Output the [X, Y] coordinate of the center of the cell containing the given text.  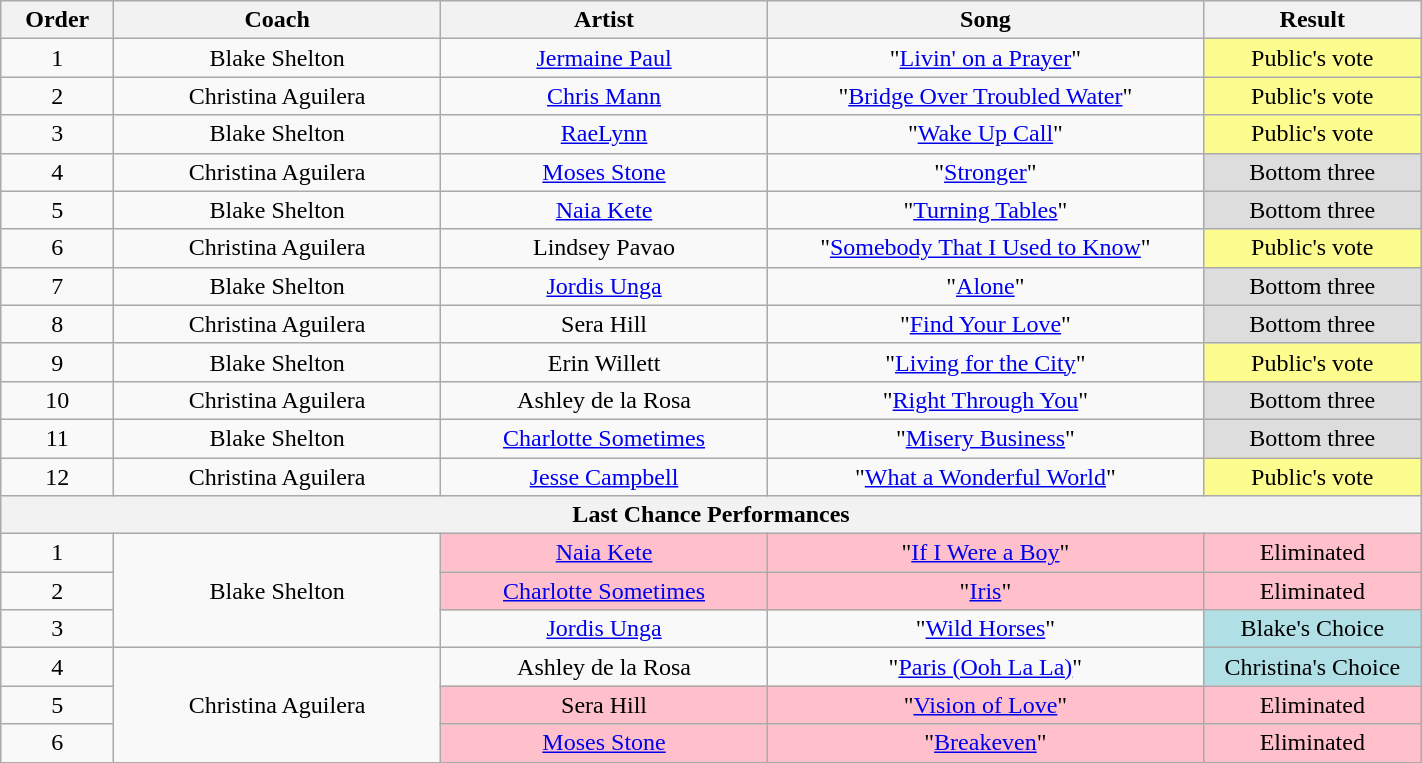
Coach [278, 20]
Artist [604, 20]
Blake's Choice [1312, 629]
"Livin' on a Prayer" [985, 58]
8 [58, 324]
"What a Wonderful World" [985, 477]
7 [58, 286]
Order [58, 20]
Erin Willett [604, 362]
"Bridge Over Troubled Water" [985, 96]
"Wake Up Call" [985, 134]
Result [1312, 20]
"Vision of Love" [985, 705]
Jesse Campbell [604, 477]
RaeLynn [604, 134]
"Iris" [985, 591]
10 [58, 400]
"Paris (Ooh La La)" [985, 667]
"Somebody That I Used to Know" [985, 248]
"Living for the City" [985, 362]
Christina's Choice [1312, 667]
Song [985, 20]
9 [58, 362]
"Stronger" [985, 172]
"If I Were a Boy" [985, 553]
"Misery Business" [985, 438]
"Right Through You" [985, 400]
12 [58, 477]
Last Chance Performances [711, 515]
"Find Your Love" [985, 324]
"Alone" [985, 286]
Jermaine Paul [604, 58]
Chris Mann [604, 96]
Lindsey Pavao [604, 248]
"Turning Tables" [985, 210]
"Breakeven" [985, 743]
11 [58, 438]
"Wild Horses" [985, 629]
